Detect which cell encompasses the target text, then output its (x, y) center coordinate. 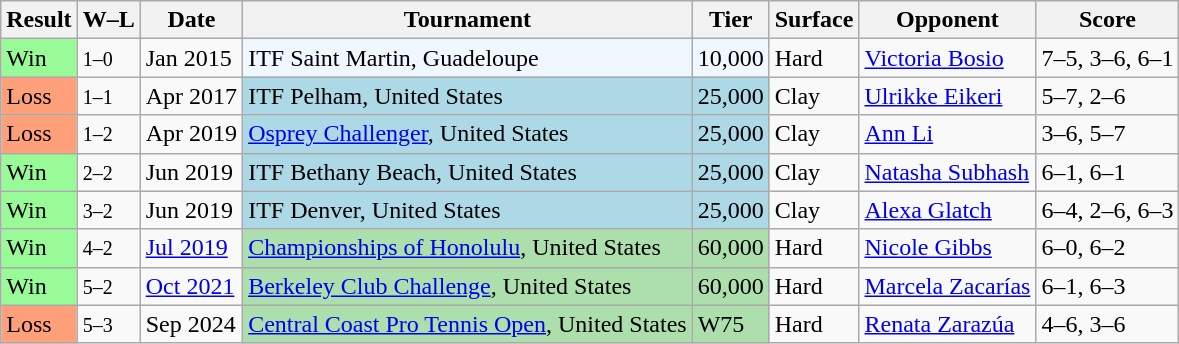
Tournament (468, 20)
Tier (730, 20)
Central Coast Pro Tennis Open, United States (468, 324)
Victoria Bosio (948, 58)
1–0 (108, 58)
6–0, 6–2 (1108, 248)
6–4, 2–6, 6–3 (1108, 210)
Opponent (948, 20)
1–2 (108, 134)
5–2 (108, 286)
ITF Pelham, United States (468, 96)
3–6, 5–7 (1108, 134)
ITF Denver, United States (468, 210)
1–1 (108, 96)
Ann Li (948, 134)
Berkeley Club Challenge, United States (468, 286)
Championships of Honolulu, United States (468, 248)
Alexa Glatch (948, 210)
Osprey Challenger, United States (468, 134)
ITF Saint Martin, Guadeloupe (468, 58)
Jul 2019 (191, 248)
Date (191, 20)
Surface (814, 20)
6–1, 6–3 (1108, 286)
Apr 2019 (191, 134)
Sep 2024 (191, 324)
Score (1108, 20)
7–5, 3–6, 6–1 (1108, 58)
Apr 2017 (191, 96)
3–2 (108, 210)
Oct 2021 (191, 286)
5–3 (108, 324)
6–1, 6–1 (1108, 172)
ITF Bethany Beach, United States (468, 172)
Result (39, 20)
Natasha Subhash (948, 172)
W75 (730, 324)
4–2 (108, 248)
W–L (108, 20)
Renata Zarazúa (948, 324)
Ulrikke Eikeri (948, 96)
Jan 2015 (191, 58)
4–6, 3–6 (1108, 324)
Nicole Gibbs (948, 248)
5–7, 2–6 (1108, 96)
2–2 (108, 172)
Marcela Zacarías (948, 286)
10,000 (730, 58)
